Identify which cell holds the provided text, then report its (x, y) central coordinate. 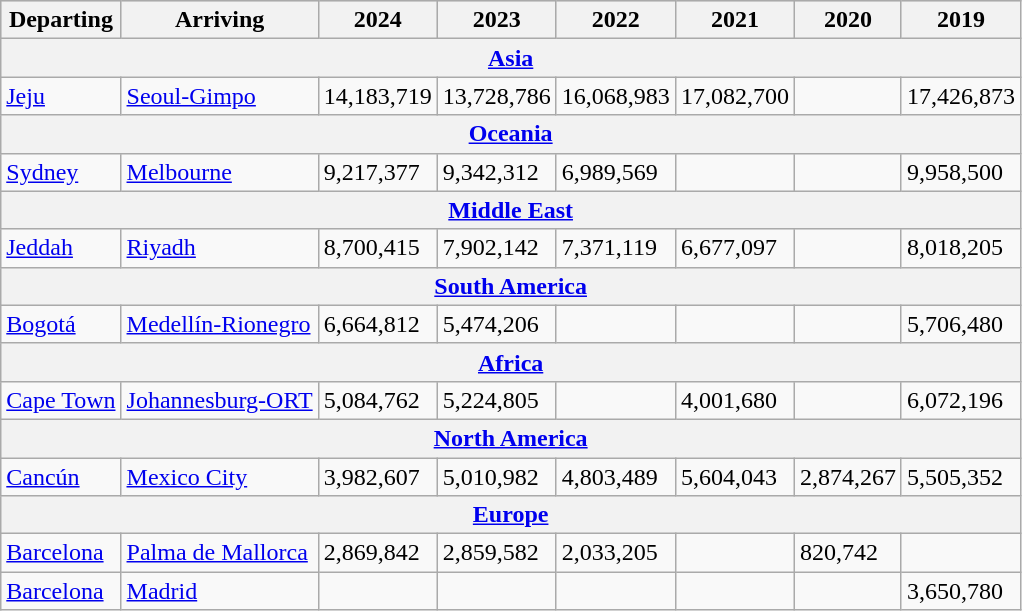
5,084,762 (378, 400)
16,068,983 (616, 96)
Jeddah (61, 248)
2,874,267 (848, 477)
Cancún (61, 477)
Bogotá (61, 324)
5,706,480 (960, 324)
6,677,097 (734, 248)
Oceania (511, 134)
Middle East (511, 210)
9,217,377 (378, 172)
Johannesburg-ORT (220, 400)
Melbourne (220, 172)
2,859,582 (496, 553)
Medellín-Rionegro (220, 324)
Departing (61, 20)
Africa (511, 362)
South America (511, 286)
5,604,043 (734, 477)
Arriving (220, 20)
3,650,780 (960, 591)
17,426,873 (960, 96)
4,001,680 (734, 400)
2020 (848, 20)
820,742 (848, 553)
North America (511, 438)
Europe (511, 515)
Sydney (61, 172)
Palma de Mallorca (220, 553)
2,033,205 (616, 553)
Asia (511, 58)
7,371,119 (616, 248)
Jeju (61, 96)
2023 (496, 20)
2024 (378, 20)
6,072,196 (960, 400)
3,982,607 (378, 477)
17,082,700 (734, 96)
Madrid (220, 591)
2022 (616, 20)
6,989,569 (616, 172)
8,700,415 (378, 248)
8,018,205 (960, 248)
9,342,312 (496, 172)
5,224,805 (496, 400)
2021 (734, 20)
13,728,786 (496, 96)
5,474,206 (496, 324)
7,902,142 (496, 248)
Cape Town (61, 400)
4,803,489 (616, 477)
2019 (960, 20)
5,505,352 (960, 477)
6,664,812 (378, 324)
Riyadh (220, 248)
9,958,500 (960, 172)
5,010,982 (496, 477)
Mexico City (220, 477)
2,869,842 (378, 553)
14,183,719 (378, 96)
Seoul-Gimpo (220, 96)
